Capture the cell that displays the provided text and extract its (x, y) central coordinate. 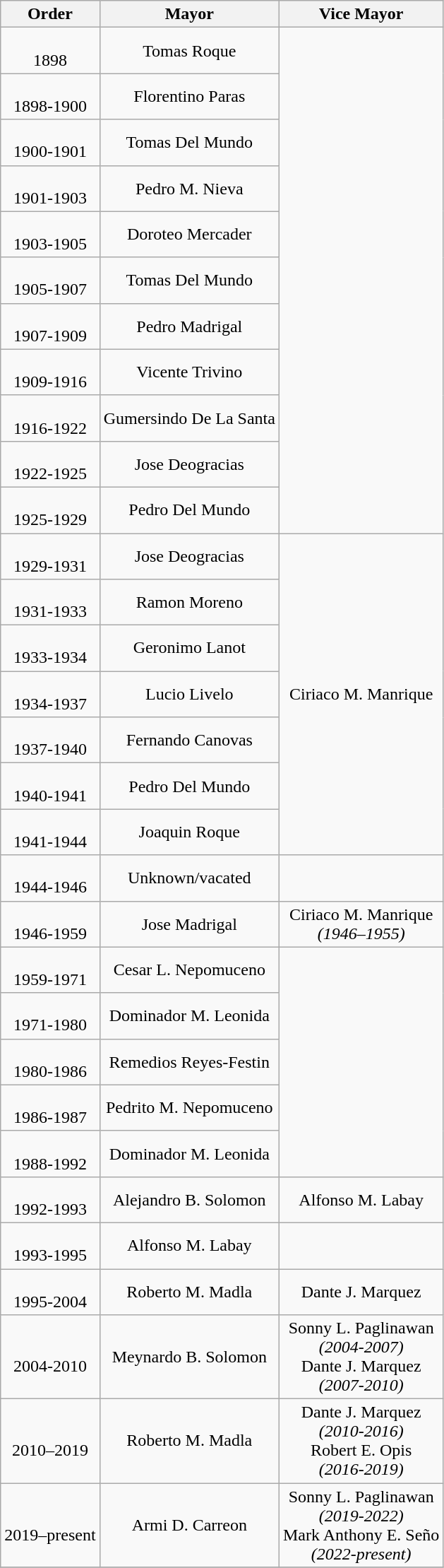
Fernando Canovas (189, 741)
1980-1986 (50, 1061)
1988-1992 (50, 1153)
1934-1937 (50, 694)
1925-1929 (50, 510)
Sonny L. Paglinawan(2004-2007)Dante J. Marquez(2007-2010) (361, 1357)
Geronimo Lanot (189, 649)
1946-1959 (50, 924)
1933-1934 (50, 649)
1937-1940 (50, 741)
1992-1993 (50, 1200)
Florentino Paras (189, 96)
2010–2019 (50, 1442)
1905-1907 (50, 280)
1909-1916 (50, 372)
1995-2004 (50, 1292)
Cesar L. Nepomuceno (189, 969)
Vice Mayor (361, 14)
1959-1971 (50, 969)
Ciriaco M. Manrique (361, 694)
1907-1909 (50, 326)
1931-1933 (50, 602)
Jose Madrigal (189, 924)
Ramon Moreno (189, 602)
Dante J. Marquez (361, 1292)
Meynardo B. Solomon (189, 1357)
1900-1901 (50, 143)
Order (50, 14)
Gumersindo De La Santa (189, 418)
Mayor (189, 14)
2004-2010 (50, 1357)
1971-1980 (50, 1016)
Pedro M. Nieva (189, 188)
Pedrito M. Nepomuceno (189, 1108)
1901-1903 (50, 188)
2019–present (50, 1525)
1986-1987 (50, 1108)
Remedios Reyes-Festin (189, 1061)
Armi D. Carreon (189, 1525)
Sonny L. Paglinawan(2019-2022)Mark Anthony E. Seño(2022-present) (361, 1525)
1944-1946 (50, 878)
1898 (50, 51)
1922-1925 (50, 464)
Doroteo Mercader (189, 235)
1916-1922 (50, 418)
Vicente Trivino (189, 372)
Unknown/vacated (189, 878)
Ciriaco M. Manrique(1946–1955) (361, 924)
1940-1941 (50, 786)
Lucio Livelo (189, 694)
Pedro Madrigal (189, 326)
Tomas Roque (189, 51)
1929-1931 (50, 555)
Joaquin Roque (189, 832)
Alejandro B. Solomon (189, 1200)
1993-1995 (50, 1245)
1903-1905 (50, 235)
1898-1900 (50, 96)
1941-1944 (50, 832)
Dante J. Marquez(2010-2016)Robert E. Opis(2016-2019) (361, 1442)
